From the cell containing the given text, extract its center point as [X, Y] coordinate. 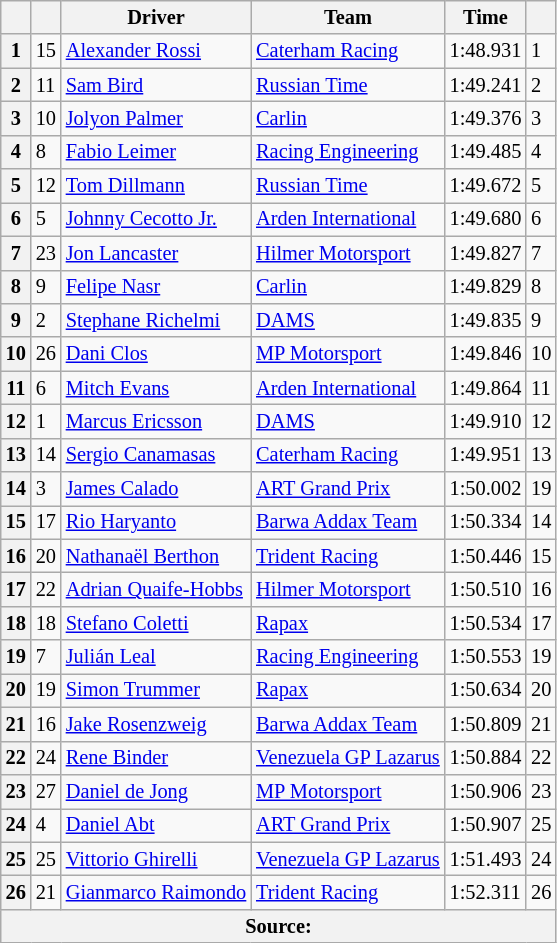
1:50.002 [486, 489]
Team [348, 17]
1:49.680 [486, 219]
27 [46, 791]
Dani Clos [156, 354]
1:49.672 [486, 186]
Gianmarco Raimondo [156, 892]
Sergio Canamasas [156, 455]
1:50.534 [486, 623]
Rio Haryanto [156, 522]
1:50.884 [486, 758]
Nathanaël Berthon [156, 556]
1:49.827 [486, 253]
1:50.446 [486, 556]
1:49.241 [486, 85]
Stephane Richelmi [156, 320]
Simon Trummer [156, 690]
1:50.553 [486, 657]
1:49.846 [486, 354]
Time [486, 17]
Felipe Nasr [156, 287]
1:49.829 [486, 287]
1:50.510 [486, 589]
1:48.931 [486, 51]
1:49.376 [486, 118]
Daniel Abt [156, 825]
1:50.334 [486, 522]
1:50.634 [486, 690]
1:50.809 [486, 724]
1:52.311 [486, 892]
Rene Binder [156, 758]
Jolyon Palmer [156, 118]
Fabio Leimer [156, 152]
1:49.910 [486, 421]
1:49.485 [486, 152]
Johnny Cecotto Jr. [156, 219]
Marcus Ericsson [156, 421]
1:49.951 [486, 455]
1:49.864 [486, 388]
Adrian Quaife-Hobbs [156, 589]
Sam Bird [156, 85]
Julián Leal [156, 657]
Mitch Evans [156, 388]
Stefano Coletti [156, 623]
James Calado [156, 489]
Alexander Rossi [156, 51]
Tom Dillmann [156, 186]
1:51.493 [486, 859]
Jon Lancaster [156, 253]
1:50.907 [486, 825]
Vittorio Ghirelli [156, 859]
1:49.835 [486, 320]
Daniel de Jong [156, 791]
Source: [279, 926]
Jake Rosenzweig [156, 724]
1:50.906 [486, 791]
Driver [156, 17]
